Locate the cell with the specified text and output its [x, y] center coordinate. 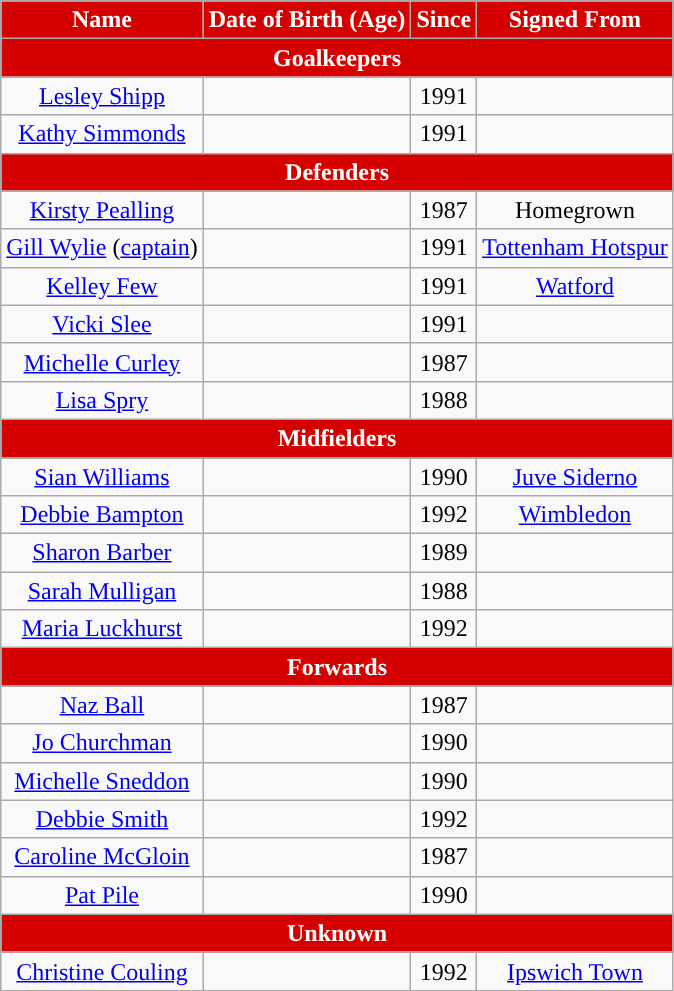
Date of Birth (Age) [307, 20]
Lesley Shipp [102, 96]
Juve Siderno [576, 477]
Defenders [338, 172]
Signed From [576, 20]
Sarah Mulligan [102, 591]
Kirsty Pealling [102, 210]
Homegrown [576, 210]
Jo Churchman [102, 743]
Debbie Bampton [102, 515]
Kathy Simmonds [102, 134]
Midfielders [338, 438]
Michelle Sneddon [102, 781]
Ipswich Town [576, 971]
Wimbledon [576, 515]
Kelley Few [102, 286]
Lisa Spry [102, 400]
Sharon Barber [102, 553]
Gill Wylie (captain) [102, 248]
Since [444, 20]
Debbie Smith [102, 819]
Christine Couling [102, 971]
Caroline McGloin [102, 857]
Michelle Curley [102, 362]
Watford [576, 286]
Name [102, 20]
Goalkeepers [338, 58]
Vicki Slee [102, 324]
Tottenham Hotspur [576, 248]
Pat Pile [102, 895]
Maria Luckhurst [102, 629]
Naz Ball [102, 705]
Unknown [338, 933]
1989 [444, 553]
Forwards [338, 667]
Sian Williams [102, 477]
